Scan for the cell matching the given text and deliver its [X, Y] coordinate at center. 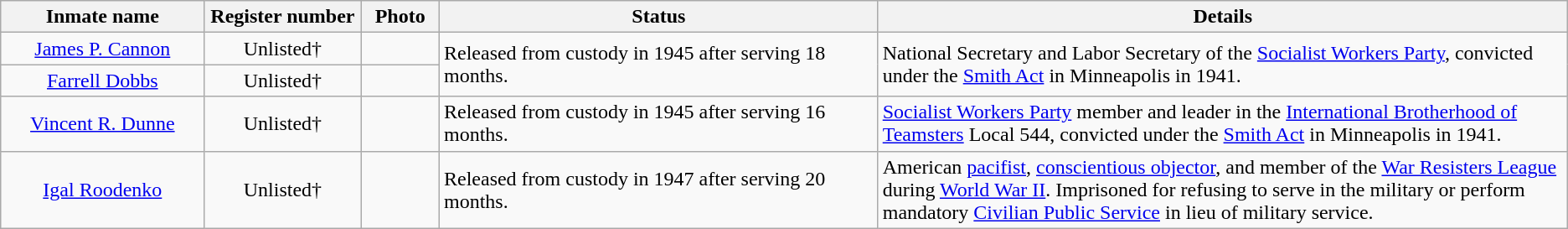
Vincent R. Dunne [102, 124]
Inmate name [102, 17]
Igal Roodenko [102, 190]
Photo [400, 17]
Register number [283, 17]
National Secretary and Labor Secretary of the Socialist Workers Party, convicted under the Smith Act in Minneapolis in 1941. [1223, 65]
Released from custody in 1945 after serving 18 months. [658, 65]
Released from custody in 1947 after serving 20 months. [658, 190]
James P. Cannon [102, 49]
Status [658, 17]
Released from custody in 1945 after serving 16 months. [658, 124]
Farrell Dobbs [102, 81]
Details [1223, 17]
